Provide the (X, Y) coordinate of the cell's center where the given text is located.  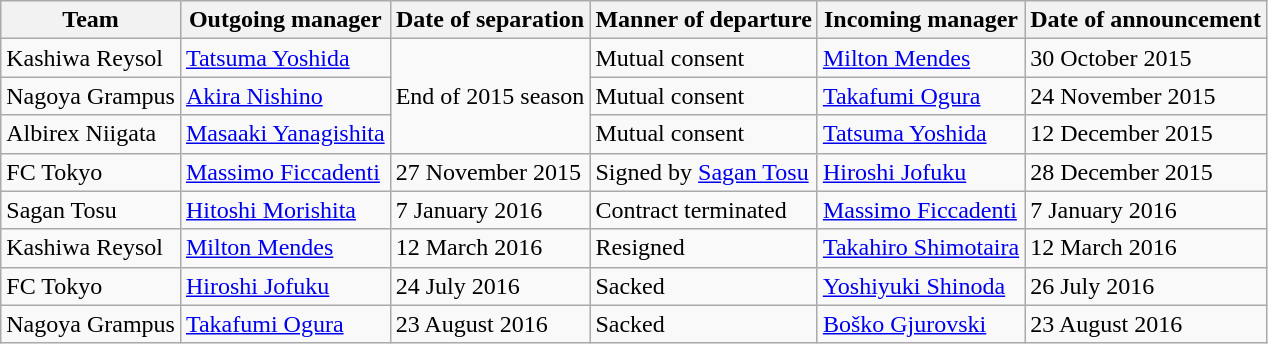
28 December 2015 (1146, 172)
Resigned (704, 248)
Date of announcement (1146, 20)
24 July 2016 (490, 286)
Incoming manager (920, 20)
Hitoshi Morishita (285, 210)
Takahiro Shimotaira (920, 248)
Outgoing manager (285, 20)
12 December 2015 (1146, 134)
Masaaki Yanagishita (285, 134)
Akira Nishino (285, 96)
Signed by Sagan Tosu (704, 172)
26 July 2016 (1146, 286)
Sagan Tosu (91, 210)
Boško Gjurovski (920, 324)
Albirex Niigata (91, 134)
Team (91, 20)
Yoshiyuki Shinoda (920, 286)
Date of separation (490, 20)
Manner of departure (704, 20)
30 October 2015 (1146, 58)
Contract terminated (704, 210)
24 November 2015 (1146, 96)
End of 2015 season (490, 96)
27 November 2015 (490, 172)
